Detect which cell encompasses the target text, then output its (x, y) center coordinate. 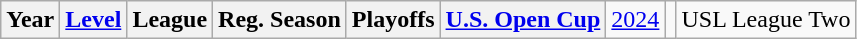
USL League Two (766, 20)
U.S. Open Cup (523, 20)
2024 (636, 20)
Level (94, 20)
Playoffs (393, 20)
League (170, 20)
Year (30, 20)
Reg. Season (280, 20)
